Determine the (x, y) coordinate at the center of the cell enclosing the given text.  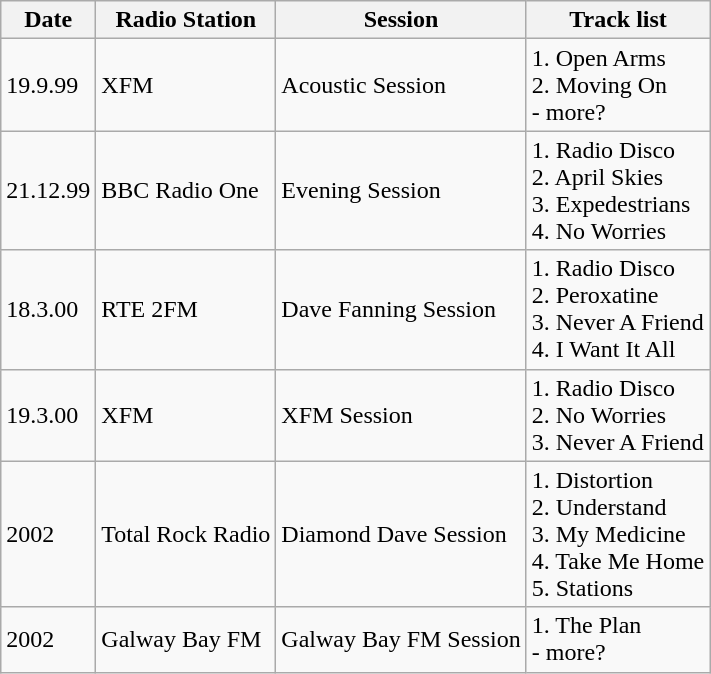
RTE 2FM (186, 310)
1. The Plan- more? (618, 640)
19.3.00 (48, 415)
Evening Session (401, 190)
Radio Station (186, 20)
1. Radio Disco2. April Skies3. Expedestrians4. No Worries (618, 190)
18.3.00 (48, 310)
Acoustic Session (401, 85)
1. Open Arms2. Moving On- more? (618, 85)
Session (401, 20)
Galway Bay FM (186, 640)
1. Radio Disco2. Peroxatine3. Never A Friend4. I Want It All (618, 310)
19.9.99 (48, 85)
21.12.99 (48, 190)
BBC Radio One (186, 190)
Date (48, 20)
Diamond Dave Session (401, 534)
XFM Session (401, 415)
Track list (618, 20)
1. Distortion2. Understand3. My Medicine4. Take Me Home5. Stations (618, 534)
Galway Bay FM Session (401, 640)
Total Rock Radio (186, 534)
Dave Fanning Session (401, 310)
1. Radio Disco2. No Worries3. Never A Friend (618, 415)
